From the cell containing the given text, extract its center point as [x, y] coordinate. 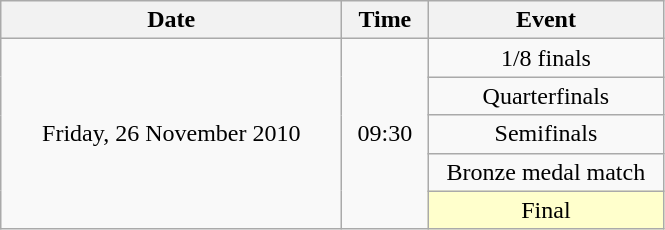
09:30 [385, 134]
Final [546, 210]
Date [172, 20]
Time [385, 20]
Quarterfinals [546, 96]
Bronze medal match [546, 172]
Event [546, 20]
1/8 finals [546, 58]
Semifinals [546, 134]
Friday, 26 November 2010 [172, 134]
